Pinpoint the cell where the given text exists, returning its (X, Y) midpoint coordinate. 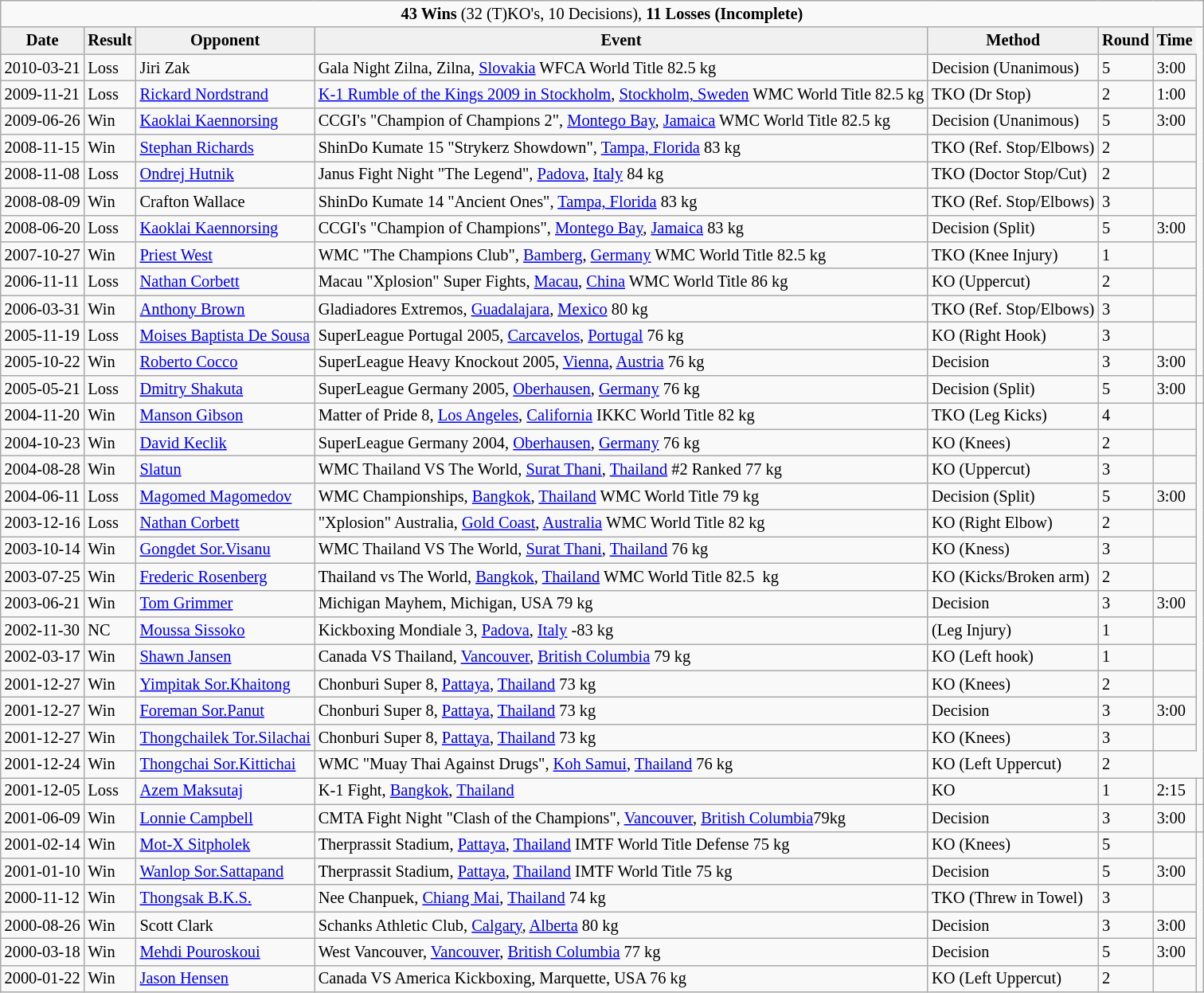
2005-11-19 (43, 336)
CMTA Fight Night "Clash of the Champions", Vancouver, British Columbia79kg (621, 818)
2005-10-22 (43, 362)
ShinDo Kumate 14 "Ancient Ones", Tampa, Florida 83 kg (621, 201)
TKO (Doctor Stop/Cut) (1013, 175)
2004-06-11 (43, 497)
2010-03-21 (43, 68)
2003-06-21 (43, 604)
Anthony Brown (225, 309)
David Keclik (225, 443)
2001-01-10 (43, 872)
WMC Championships, Bangkok, Thailand WMC World Title 79 kg (621, 497)
Moises Baptista De Sousa (225, 336)
2001-06-09 (43, 818)
Nee Chanpuek, Chiang Mai, Thailand 74 kg (621, 898)
2000-08-26 (43, 925)
Gladiadores Extremos, Guadalajara, Mexico 80 kg (621, 309)
Manson Gibson (225, 416)
SuperLeague Germany 2004, Oberhausen, Germany 76 kg (621, 443)
2000-03-18 (43, 952)
2000-01-22 (43, 979)
KO (Kness) (1013, 550)
2001-12-24 (43, 764)
SuperLeague Heavy Knockout 2005, Vienna, Austria 76 kg (621, 362)
2006-11-11 (43, 282)
Dmitry Shakuta (225, 389)
Macau "Xplosion" Super Fights, Macau, China WMC World Title 86 kg (621, 282)
SuperLeague Germany 2005, Oberhausen, Germany 76 kg (621, 389)
43 Wins (32 (T)KO's, 10 Decisions), 11 Losses (Incomplete) (602, 14)
2003-10-14 (43, 550)
NC (110, 631)
Date (43, 41)
Gongdet Sor.Visanu (225, 550)
Canada VS Thailand, Vancouver, British Columbia 79 kg (621, 657)
CCGI's "Champion of Champions", Montego Bay, Jamaica 83 kg (621, 229)
Shawn Jansen (225, 657)
Method (1013, 41)
K-1 Rumble of the Kings 2009 in Stockholm, Stockholm, Sweden WMC World Title 82.5 kg (621, 95)
Rickard Nordstrand (225, 95)
TKO (Knee Injury) (1013, 256)
2003-07-25 (43, 577)
Crafton Wallace (225, 201)
2001-02-14 (43, 845)
Azem Maksutaj (225, 792)
2000-11-12 (43, 898)
WMC Thailand VS The World, Surat Thani, Thailand #2 Ranked 77 kg (621, 470)
Thailand vs The World, Bangkok, Thailand WMC World Title 82.5 kg (621, 577)
Magomed Magomedov (225, 497)
(Leg Injury) (1013, 631)
2009-06-26 (43, 121)
Result (110, 41)
Stephan Richards (225, 148)
2009-11-21 (43, 95)
Slatun (225, 470)
"Xplosion" Australia, Gold Coast, Australia WMC World Title 82 kg (621, 523)
Therprassit Stadium, Pattaya, Thailand IMTF World Title 75 kg (621, 872)
KO (Kicks/Broken arm) (1013, 577)
ShinDo Kumate 15 "Strykerz Showdown", Tampa, Florida 83 kg (621, 148)
KO (Left hook) (1013, 657)
1:00 (1175, 95)
Scott Clark (225, 925)
2005-05-21 (43, 389)
Thongchailek Tor.Silachai (225, 737)
TKO (Leg Kicks) (1013, 416)
Schanks Athletic Club, Calgary, Alberta 80 kg (621, 925)
2:15 (1175, 792)
Yimpitak Sor.Khaitong (225, 684)
Canada VS America Kickboxing, Marquette, USA 76 kg (621, 979)
Thongsak B.K.S. (225, 898)
Mot-X Sitpholek (225, 845)
Janus Fight Night "The Legend", Padova, Italy 84 kg (621, 175)
2008-11-15 (43, 148)
WMC "Muay Thai Against Drugs", Koh Samui, Thailand 76 kg (621, 764)
Priest West (225, 256)
KO (1013, 792)
2007-10-27 (43, 256)
West Vancouver, Vancouver, British Columbia 77 kg (621, 952)
Moussa Sissoko (225, 631)
KO (Right Hook) (1013, 336)
Thongchai Sor.Kittichai (225, 764)
Jiri Zak (225, 68)
Mehdi Pouroskoui (225, 952)
2008-08-09 (43, 201)
2001-12-05 (43, 792)
TKO (Dr Stop) (1013, 95)
Round (1126, 41)
2002-03-17 (43, 657)
Lonnie Campbell (225, 818)
Wanlop Sor.Sattapand (225, 872)
2008-11-08 (43, 175)
Michigan Mayhem, Michigan, USA 79 kg (621, 604)
Opponent (225, 41)
2004-10-23 (43, 443)
SuperLeague Portugal 2005, Carcavelos, Portugal 76 kg (621, 336)
Jason Hensen (225, 979)
Ondrej Hutnik (225, 175)
Roberto Cocco (225, 362)
2002-11-30 (43, 631)
2006-03-31 (43, 309)
WMC "The Champions Club", Bamberg, Germany WMC World Title 82.5 kg (621, 256)
Kickboxing Mondiale 3, Padova, Italy -83 kg (621, 631)
Frederic Rosenberg (225, 577)
2004-08-28 (43, 470)
4 (1126, 416)
WMC Thailand VS The World, Surat Thani, Thailand 76 kg (621, 550)
Time (1175, 41)
K-1 Fight, Bangkok, Thailand (621, 792)
TKO (Threw in Towel) (1013, 898)
2004-11-20 (43, 416)
2003-12-16 (43, 523)
KO (Right Elbow) (1013, 523)
Event (621, 41)
Matter of Pride 8, Los Angeles, California IKKC World Title 82 kg (621, 416)
Gala Night Zilna, Zilna, Slovakia WFCA World Title 82.5 kg (621, 68)
Therprassit Stadium, Pattaya, Thailand IMTF World Title Defense 75 kg (621, 845)
CCGI's "Champion of Champions 2", Montego Bay, Jamaica WMC World Title 82.5 kg (621, 121)
Foreman Sor.Panut (225, 711)
2008-06-20 (43, 229)
Tom Grimmer (225, 604)
